Search for the cell housing the specified text and yield its (x, y) center coordinate. 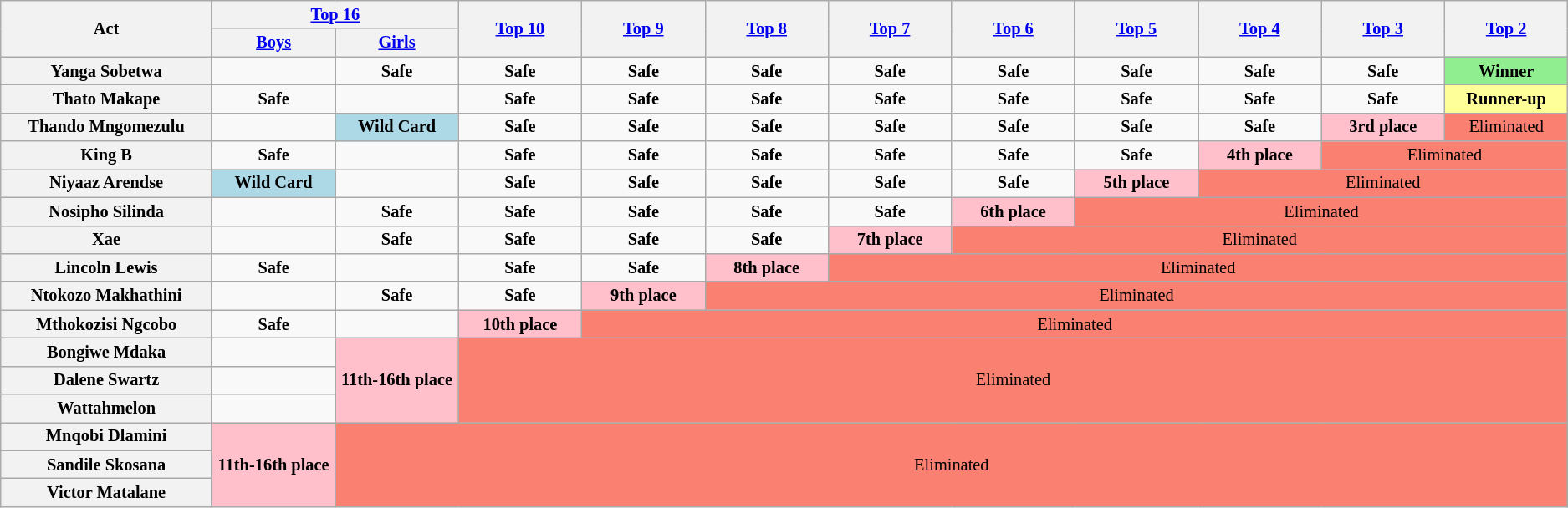
Boys (273, 43)
Mnqobi Dlamini (107, 436)
Top 16 (335, 14)
Thando Mngomezulu (107, 127)
Thato Makape (107, 99)
Act (107, 28)
Ntokozo Makhathini (107, 296)
Girls (396, 43)
Mthokozisi Ngcobo (107, 324)
Top 4 (1259, 28)
Top 3 (1383, 28)
8th place (766, 267)
Runner-up (1505, 99)
Top 9 (644, 28)
Top 5 (1136, 28)
Top 2 (1505, 28)
Victor Matalane (107, 492)
King B (107, 155)
Dalene Swartz (107, 380)
9th place (644, 296)
5th place (1136, 183)
Yanga Sobetwa (107, 71)
Nosipho Silinda (107, 211)
Top 8 (766, 28)
Top 7 (890, 28)
Bongiwe Mdaka (107, 352)
3rd place (1383, 127)
7th place (890, 240)
4th place (1259, 155)
Top 6 (1014, 28)
10th place (520, 324)
Sandile Skosana (107, 465)
Winner (1505, 71)
Wattahmelon (107, 409)
Lincoln Lewis (107, 267)
Niyaaz Arendse (107, 183)
Top 10 (520, 28)
6th place (1014, 211)
Xae (107, 240)
